Determine the [X, Y] coordinate at the center of the cell enclosing the given text.  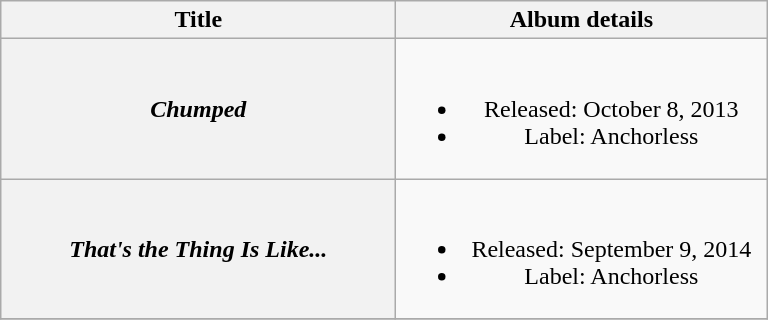
Released: September 9, 2014Label: Anchorless [582, 249]
Title [198, 20]
Released: October 8, 2013Label: Anchorless [582, 109]
Album details [582, 20]
That's the Thing Is Like... [198, 249]
Chumped [198, 109]
